Return [X, Y] of the center of cell containing provided text 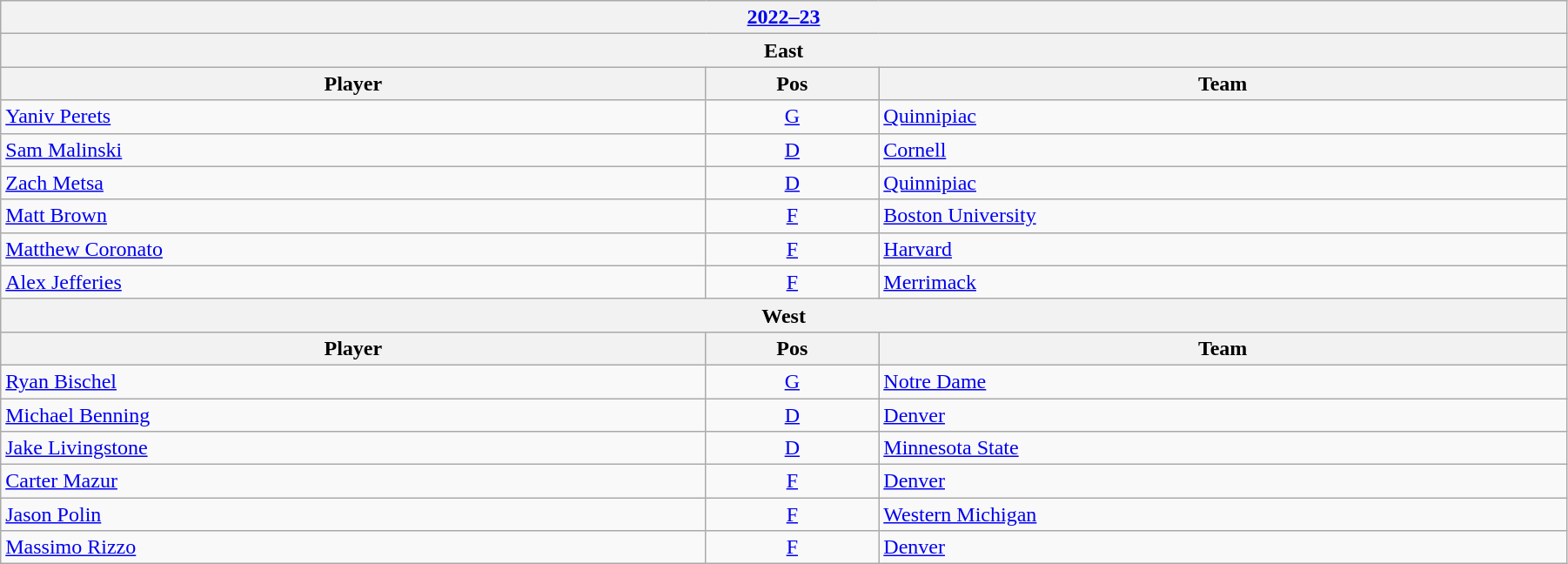
Western Michigan [1223, 514]
Harvard [1223, 249]
Notre Dame [1223, 381]
West [784, 315]
Massimo Rizzo [353, 547]
Matt Brown [353, 216]
Cornell [1223, 150]
Jason Polin [353, 514]
Boston University [1223, 216]
Minnesota State [1223, 448]
Sam Malinski [353, 150]
East [784, 50]
Alex Jefferies [353, 282]
Michael Benning [353, 415]
Carter Mazur [353, 481]
2022–23 [784, 17]
Jake Livingstone [353, 448]
Yaniv Perets [353, 117]
Zach Metsa [353, 183]
Merrimack [1223, 282]
Ryan Bischel [353, 381]
Matthew Coronato [353, 249]
